Pinpoint the cell where the given text exists, returning its [x, y] midpoint coordinate. 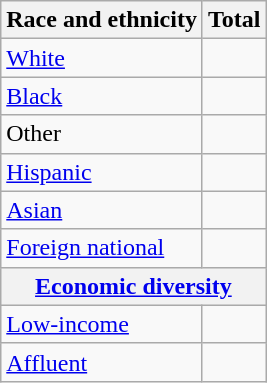
Low-income [102, 324]
Economic diversity [134, 286]
Black [102, 96]
Affluent [102, 362]
Foreign national [102, 248]
White [102, 58]
Asian [102, 210]
Total [234, 20]
Other [102, 134]
Race and ethnicity [102, 20]
Hispanic [102, 172]
